For the text-containing cell, return its midpoint in (x, y) coordinate format. 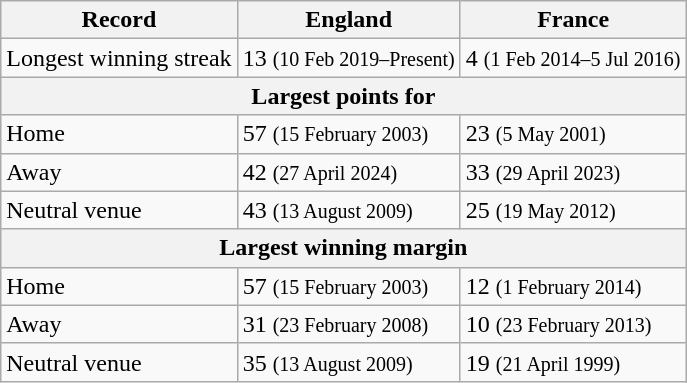
France (573, 20)
England (348, 20)
42 (27 April 2024) (348, 172)
19 (21 April 1999) (573, 362)
23 (5 May 2001) (573, 134)
43 (13 August 2009) (348, 210)
10 (23 February 2013) (573, 324)
4 (1 Feb 2014–5 Jul 2016) (573, 58)
33 (29 April 2023) (573, 172)
Longest winning streak (119, 58)
Largest winning margin (344, 248)
Record (119, 20)
Largest points for (344, 96)
25 (19 May 2012) (573, 210)
31 (23 February 2008) (348, 324)
35 (13 August 2009) (348, 362)
12 (1 February 2014) (573, 286)
13 (10 Feb 2019–Present) (348, 58)
